Extract the (X, Y) coordinate from the center of the cell holding the provided text.  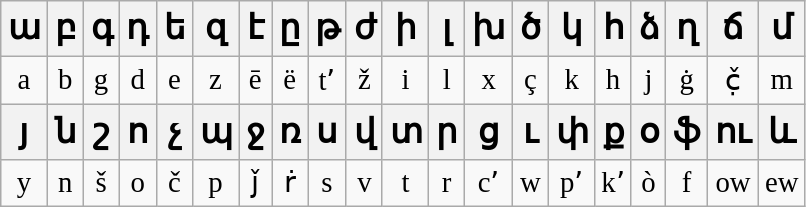
լ (447, 28)
pʼ (571, 182)
d (138, 80)
x (489, 80)
k (571, 80)
վ (364, 132)
kʼ (613, 182)
ձ (648, 28)
č̣ (734, 80)
ռ (290, 132)
ġ (687, 80)
ž (364, 80)
h (613, 80)
š (101, 182)
m (782, 80)
r (447, 182)
պ (215, 132)
ǰ (256, 182)
ç (531, 80)
ṙ (290, 182)
y (24, 182)
č (174, 182)
ի (405, 28)
ս (328, 132)
թ (328, 28)
i (405, 80)
o (138, 182)
ա (24, 28)
cʼ (489, 182)
զ (215, 28)
tʼ (328, 80)
ն (65, 132)
p (215, 182)
չ (174, 132)
օ (648, 132)
ժ (364, 28)
տ (405, 132)
ծ (531, 28)
f (687, 182)
ò (648, 182)
խ (489, 28)
ք (613, 132)
կ (571, 28)
t (405, 182)
ւ (531, 132)
ē (256, 80)
ow (734, 182)
ց (489, 132)
a (24, 80)
հ (613, 28)
գ (101, 28)
մ (782, 28)
ֆ (687, 132)
ճ (734, 28)
ը (290, 28)
է (256, 28)
ew (782, 182)
ղ (687, 28)
j (648, 80)
ë (290, 80)
l (447, 80)
շ (101, 132)
և (782, 132)
ե (174, 28)
փ (571, 132)
w (531, 182)
n (65, 182)
z (215, 80)
g (101, 80)
ջ (256, 132)
դ (138, 28)
ո (138, 132)
յ (24, 132)
e (174, 80)
v (364, 182)
ու (734, 132)
բ (65, 28)
b (65, 80)
s (328, 182)
ր (447, 132)
